Return [x, y] of the center of cell containing provided text 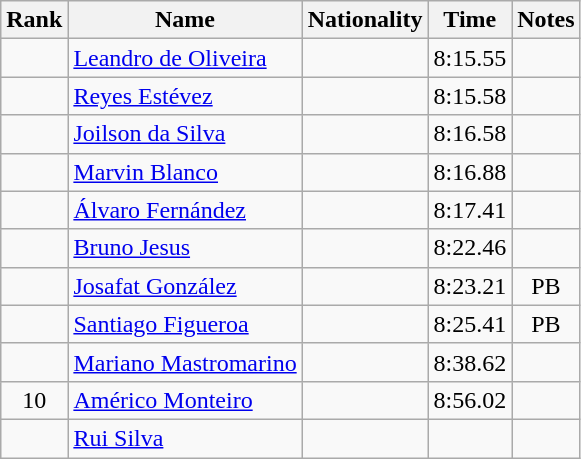
Bruno Jesus [185, 248]
8:15.58 [470, 96]
8:16.88 [470, 172]
Leandro de Oliveira [185, 58]
10 [34, 400]
8:25.41 [470, 324]
Mariano Mastromarino [185, 362]
Marvin Blanco [185, 172]
8:17.41 [470, 210]
8:23.21 [470, 286]
Nationality [365, 20]
Álvaro Fernández [185, 210]
Rank [34, 20]
Notes [546, 20]
Rui Silva [185, 438]
8:56.02 [470, 400]
8:22.46 [470, 248]
Josafat González [185, 286]
Santiago Figueroa [185, 324]
Time [470, 20]
Joilson da Silva [185, 134]
Reyes Estévez [185, 96]
8:16.58 [470, 134]
8:38.62 [470, 362]
Américo Monteiro [185, 400]
Name [185, 20]
8:15.55 [470, 58]
